Provide the (x, y) coordinate of the cell's center where the given text is located.  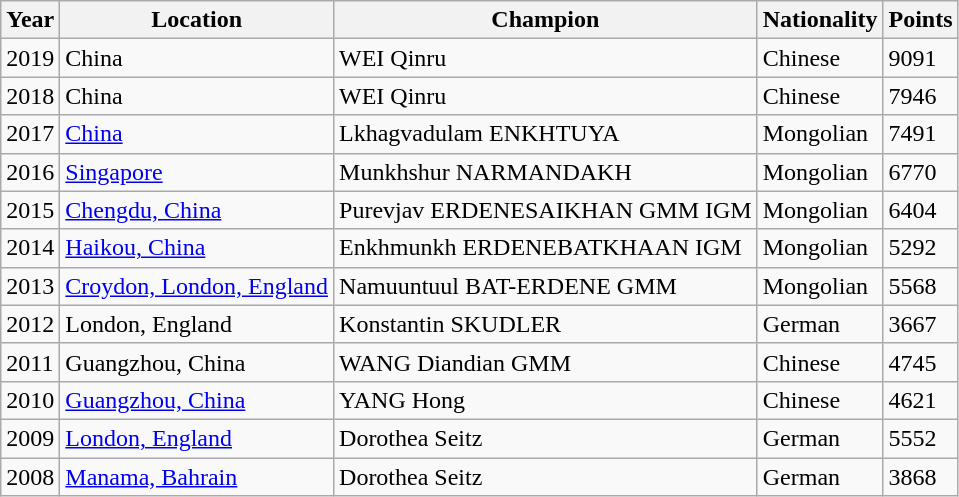
Enkhmunkh ERDENEBATKHAAN IGM (546, 248)
Haikou, China (197, 248)
7946 (920, 96)
7491 (920, 134)
YANG Hong (546, 400)
Singapore (197, 172)
5292 (920, 248)
5568 (920, 286)
2017 (30, 134)
9091 (920, 58)
Konstantin SKUDLER (546, 324)
2010 (30, 400)
5552 (920, 438)
Location (197, 20)
WANG Diandian GMM (546, 362)
Croydon, London, England (197, 286)
Manama, Bahrain (197, 477)
Munkhshur NARMANDAKH (546, 172)
Lkhagvadulam ENKHTUYA (546, 134)
Points (920, 20)
3868 (920, 477)
4621 (920, 400)
2008 (30, 477)
Nationality (820, 20)
2013 (30, 286)
2011 (30, 362)
Year (30, 20)
2009 (30, 438)
3667 (920, 324)
Champion (546, 20)
2012 (30, 324)
6404 (920, 210)
2018 (30, 96)
2019 (30, 58)
Namuuntuul BAT-ERDENE GMM (546, 286)
2016 (30, 172)
Chengdu, China (197, 210)
2014 (30, 248)
2015 (30, 210)
Purevjav ERDENESAIKHAN GMM IGM (546, 210)
4745 (920, 362)
6770 (920, 172)
